Locate the cell with the specified text and output its [x, y] center coordinate. 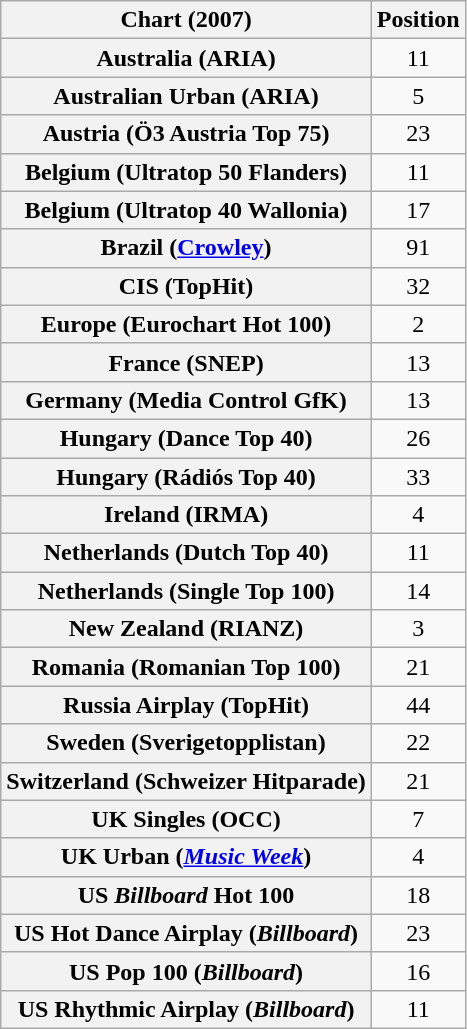
18 [418, 895]
14 [418, 591]
7 [418, 819]
UK Urban (Music Week) [186, 857]
Germany (Media Control GfK) [186, 400]
Chart (2007) [186, 20]
Sweden (Sverigetopplistan) [186, 743]
Position [418, 20]
Netherlands (Dutch Top 40) [186, 553]
Australia (ARIA) [186, 58]
Romania (Romanian Top 100) [186, 667]
Europe (Eurochart Hot 100) [186, 324]
US Pop 100 (Billboard) [186, 971]
Austria (Ö3 Austria Top 75) [186, 134]
Hungary (Dance Top 40) [186, 438]
Hungary (Rádiós Top 40) [186, 477]
Switzerland (Schweizer Hitparade) [186, 781]
New Zealand (RIANZ) [186, 629]
2 [418, 324]
17 [418, 210]
Russia Airplay (TopHit) [186, 705]
Brazil (Crowley) [186, 248]
5 [418, 96]
Australian Urban (ARIA) [186, 96]
US Hot Dance Airplay (Billboard) [186, 933]
Belgium (Ultratop 40 Wallonia) [186, 210]
22 [418, 743]
Ireland (IRMA) [186, 515]
33 [418, 477]
Belgium (Ultratop 50 Flanders) [186, 172]
16 [418, 971]
France (SNEP) [186, 362]
US Billboard Hot 100 [186, 895]
32 [418, 286]
Netherlands (Single Top 100) [186, 591]
UK Singles (OCC) [186, 819]
26 [418, 438]
44 [418, 705]
3 [418, 629]
91 [418, 248]
CIS (TopHit) [186, 286]
US Rhythmic Airplay (Billboard) [186, 1009]
